Determine the (x, y) coordinate at the center of the cell enclosing the given text.  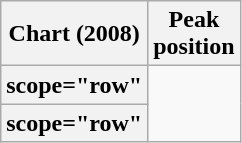
Peakposition (194, 34)
Chart (2008) (74, 34)
